Return the [x, y] coordinate for the center point of the cell that contains the specified text.  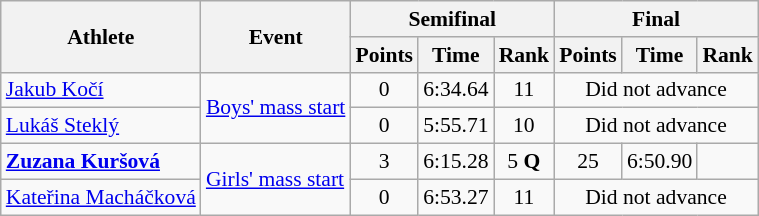
Event [276, 36]
Girls' mass start [276, 180]
25 [588, 162]
5:55.71 [456, 126]
5 Q [524, 162]
Jakub Kočí [101, 90]
3 [384, 162]
Semifinal [452, 19]
Final [656, 19]
Zuzana Kuršová [101, 162]
Boys' mass start [276, 108]
Athlete [101, 36]
Lukáš Steklý [101, 126]
6:15.28 [456, 162]
Kateřina Macháčková [101, 197]
10 [524, 126]
6:34.64 [456, 90]
6:53.27 [456, 197]
6:50.90 [660, 162]
